Return [X, Y] of the center of cell containing provided text 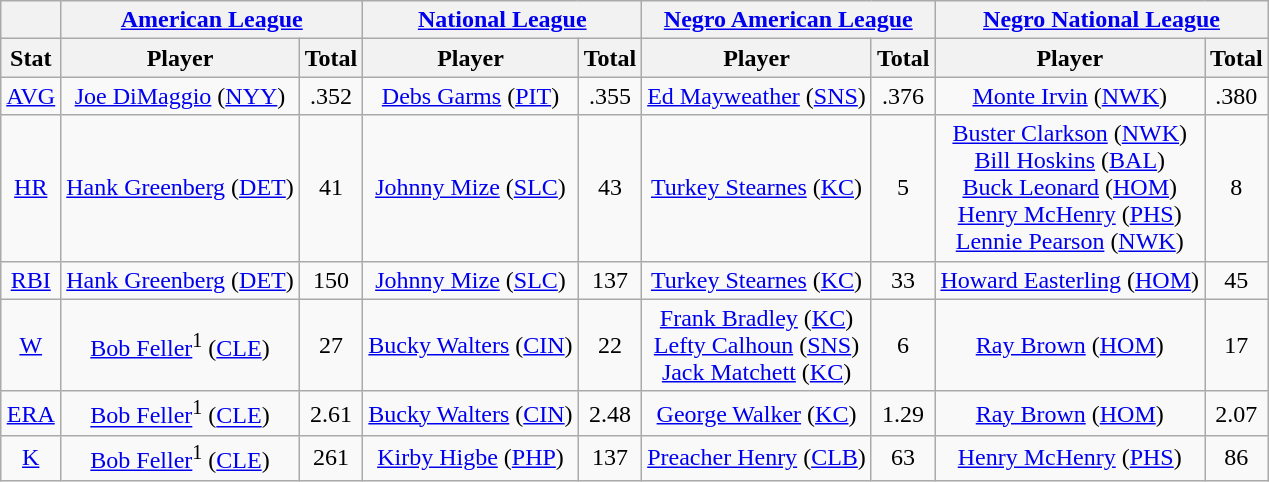
2.61 [331, 414]
HR [31, 188]
45 [1237, 280]
22 [610, 345]
27 [331, 345]
W [31, 345]
.355 [610, 96]
Kirby Higbe (PHP) [470, 458]
Henry McHenry (PHS) [1070, 458]
Preacher Henry (CLB) [757, 458]
150 [331, 280]
.380 [1237, 96]
.352 [331, 96]
Joe DiMaggio (NYY) [180, 96]
AVG [31, 96]
Negro American League [788, 20]
Howard Easterling (HOM) [1070, 280]
2.48 [610, 414]
Monte Irvin (NWK) [1070, 96]
RBI [31, 280]
American League [212, 20]
1.29 [903, 414]
261 [331, 458]
5 [903, 188]
K [31, 458]
George Walker (KC) [757, 414]
Stat [31, 58]
33 [903, 280]
17 [1237, 345]
8 [1237, 188]
86 [1237, 458]
Ed Mayweather (SNS) [757, 96]
Negro National League [1102, 20]
6 [903, 345]
41 [331, 188]
Frank Bradley (KC)Lefty Calhoun (SNS)Jack Matchett (KC) [757, 345]
63 [903, 458]
National League [502, 20]
43 [610, 188]
Debs Garms (PIT) [470, 96]
Buster Clarkson (NWK)Bill Hoskins (BAL)Buck Leonard (HOM)Henry McHenry (PHS)Lennie Pearson (NWK) [1070, 188]
ERA [31, 414]
2.07 [1237, 414]
.376 [903, 96]
